Pinpoint the cell where the given text exists, returning its [X, Y] midpoint coordinate. 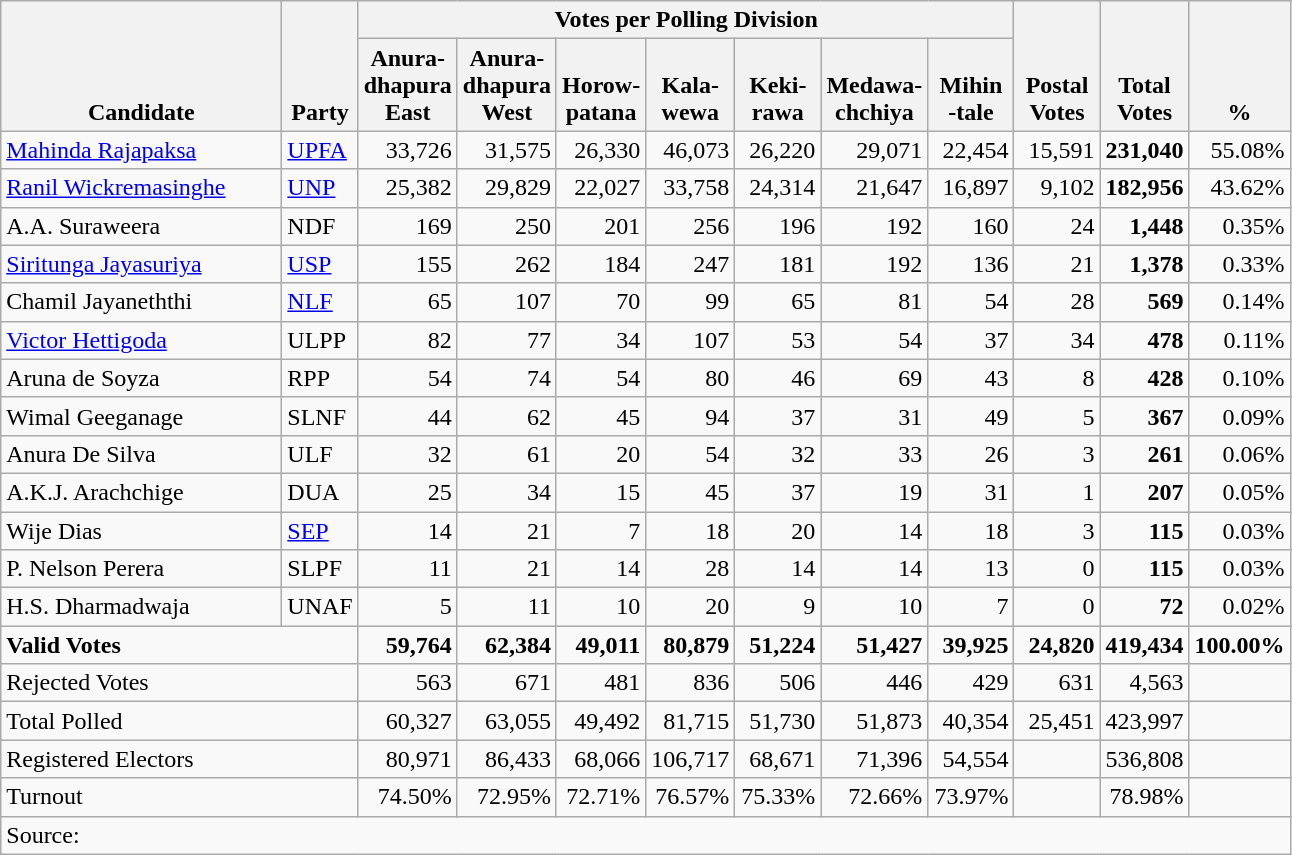
0.02% [1240, 607]
0.06% [1240, 454]
Anura-dhapuraWest [506, 85]
Rejected Votes [180, 683]
207 [1144, 492]
61 [506, 454]
51,427 [874, 645]
506 [778, 683]
70 [600, 302]
136 [971, 264]
0.35% [1240, 226]
46 [778, 378]
1,378 [1144, 264]
33,726 [408, 150]
68,671 [778, 759]
39,925 [971, 645]
Party [320, 66]
262 [506, 264]
Total Votes [1144, 66]
24,314 [778, 188]
25,451 [1057, 721]
Horow-patana [600, 85]
SEP [320, 531]
9,102 [1057, 188]
82 [408, 340]
155 [408, 264]
Votes per Polling Division [686, 20]
24,820 [1057, 645]
43.62% [1240, 188]
Registered Electors [180, 759]
53 [778, 340]
A.A. Suraweera [142, 226]
19 [874, 492]
Mahinda Rajapaksa [142, 150]
25,382 [408, 188]
74 [506, 378]
24 [1057, 226]
563 [408, 683]
428 [1144, 378]
Siritunga Jayasuriya [142, 264]
25 [408, 492]
181 [778, 264]
54,554 [971, 759]
49,011 [600, 645]
15,591 [1057, 150]
51,873 [874, 721]
62,384 [506, 645]
8 [1057, 378]
0.11% [1240, 340]
51,730 [778, 721]
0.10% [1240, 378]
106,717 [690, 759]
51,224 [778, 645]
PostalVotes [1057, 66]
72.95% [506, 797]
Kala-wewa [690, 85]
0.05% [1240, 492]
Anura De Silva [142, 454]
231,040 [1144, 150]
74.50% [408, 797]
A.K.J. Arachchige [142, 492]
4,563 [1144, 683]
72.71% [600, 797]
256 [690, 226]
Total Polled [180, 721]
71,396 [874, 759]
631 [1057, 683]
75.33% [778, 797]
40,354 [971, 721]
Mihin-tale [971, 85]
ULPP [320, 340]
49 [971, 416]
Victor Hettigoda [142, 340]
UPFA [320, 150]
Wije Dias [142, 531]
UNP [320, 188]
69 [874, 378]
80 [690, 378]
Ranil Wickremasinghe [142, 188]
13 [971, 569]
429 [971, 683]
569 [1144, 302]
1 [1057, 492]
196 [778, 226]
29,071 [874, 150]
26,220 [778, 150]
76.57% [690, 797]
31,575 [506, 150]
NLF [320, 302]
73.97% [971, 797]
22,027 [600, 188]
60,327 [408, 721]
0.33% [1240, 264]
Anura-dhapuraEast [408, 85]
33 [874, 454]
43 [971, 378]
423,997 [1144, 721]
261 [1144, 454]
Wimal Geeganage [142, 416]
Valid Votes [180, 645]
SLPF [320, 569]
NDF [320, 226]
ULF [320, 454]
478 [1144, 340]
419,434 [1144, 645]
Source: [646, 835]
33,758 [690, 188]
H.S. Dharmadwaja [142, 607]
78.98% [1144, 797]
72.66% [874, 797]
P. Nelson Perera [142, 569]
250 [506, 226]
RPP [320, 378]
169 [408, 226]
Chamil Jayaneththi [142, 302]
22,454 [971, 150]
0.09% [1240, 416]
49,492 [600, 721]
367 [1144, 416]
446 [874, 683]
Medawa-chchiya [874, 85]
77 [506, 340]
55.08% [1240, 150]
1,448 [1144, 226]
671 [506, 683]
81 [874, 302]
184 [600, 264]
26,330 [600, 150]
80,879 [690, 645]
0.14% [1240, 302]
836 [690, 683]
16,897 [971, 188]
% [1240, 66]
62 [506, 416]
94 [690, 416]
536,808 [1144, 759]
15 [600, 492]
SLNF [320, 416]
72 [1144, 607]
9 [778, 607]
201 [600, 226]
81,715 [690, 721]
80,971 [408, 759]
160 [971, 226]
DUA [320, 492]
182,956 [1144, 188]
46,073 [690, 150]
21,647 [874, 188]
86,433 [506, 759]
68,066 [600, 759]
Aruna de Soyza [142, 378]
44 [408, 416]
247 [690, 264]
99 [690, 302]
USP [320, 264]
UNAF [320, 607]
Keki-rawa [778, 85]
100.00% [1240, 645]
481 [600, 683]
Turnout [180, 797]
Candidate [142, 66]
29,829 [506, 188]
59,764 [408, 645]
63,055 [506, 721]
26 [971, 454]
